Locate the cell with the specified text and output its (X, Y) center coordinate. 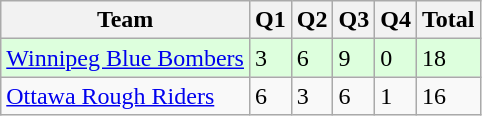
Q1 (270, 20)
Winnipeg Blue Bombers (126, 58)
Q2 (312, 20)
9 (354, 58)
18 (448, 58)
Q3 (354, 20)
Ottawa Rough Riders (126, 96)
1 (396, 96)
16 (448, 96)
Team (126, 20)
Total (448, 20)
0 (396, 58)
Q4 (396, 20)
